Pinpoint the cell where the given text exists, returning its [X, Y] midpoint coordinate. 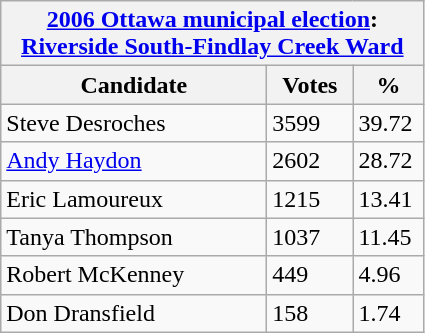
Eric Lamoureux [134, 199]
449 [310, 275]
Tanya Thompson [134, 237]
Robert McKenney [134, 275]
11.45 [388, 237]
2006 Ottawa municipal election: Riverside South-Findlay Creek Ward [212, 34]
13.41 [388, 199]
% [388, 85]
158 [310, 313]
1037 [310, 237]
28.72 [388, 161]
2602 [310, 161]
39.72 [388, 123]
1.74 [388, 313]
Votes [310, 85]
Andy Haydon [134, 161]
1215 [310, 199]
3599 [310, 123]
Candidate [134, 85]
Steve Desroches [134, 123]
4.96 [388, 275]
Don Dransfield [134, 313]
